Output the (X, Y) coordinate of the center of the cell containing the given text.  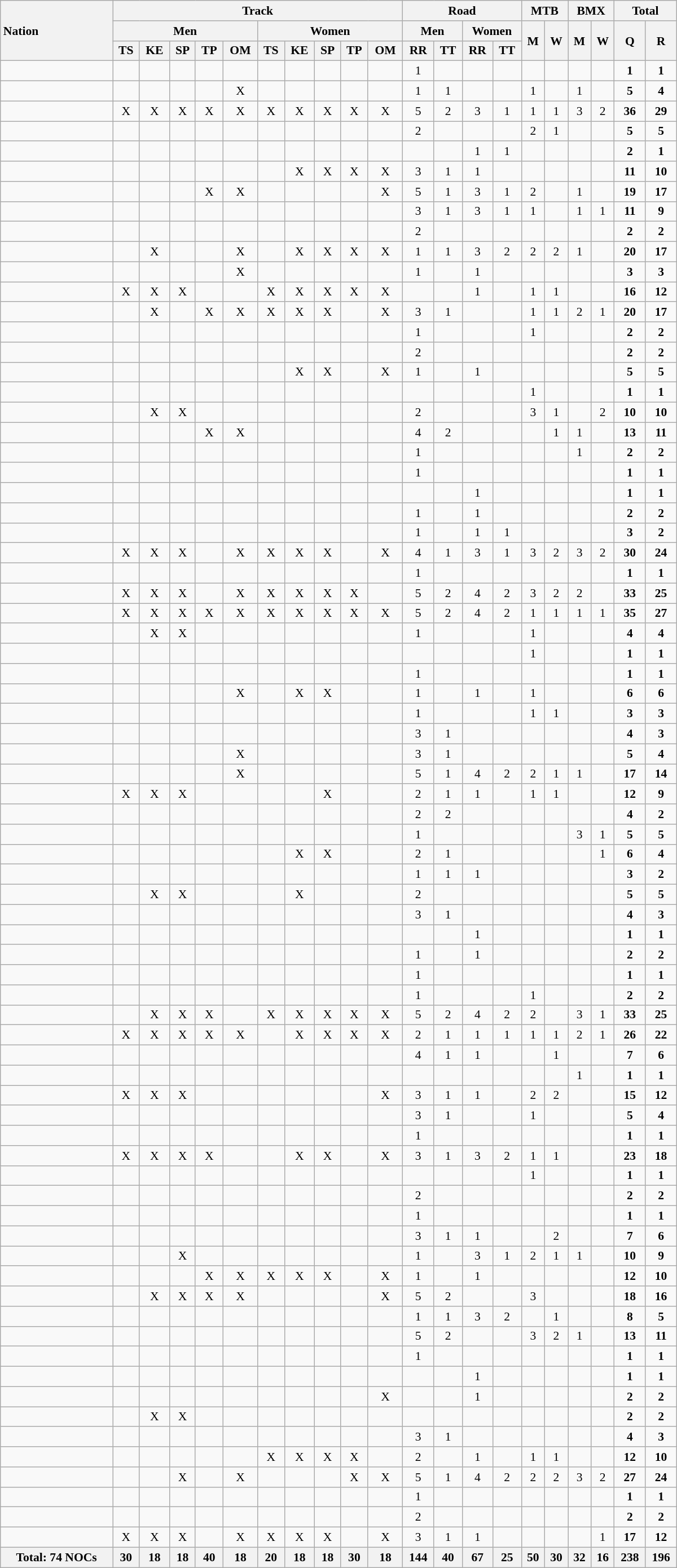
Track (258, 11)
26 (630, 1035)
22 (661, 1035)
23 (630, 1156)
Road (463, 11)
35 (630, 613)
32 (579, 1557)
238 (630, 1557)
BMX (591, 11)
196 (661, 1557)
67 (477, 1557)
Total (645, 11)
Total: 74 NOCs (56, 1557)
36 (630, 111)
8 (630, 1317)
MTB (544, 11)
Nation (56, 30)
R (661, 41)
19 (630, 192)
144 (419, 1557)
50 (533, 1557)
15 (630, 1096)
14 (661, 774)
29 (661, 111)
Q (630, 41)
